Determine the [X, Y] coordinate at the center of the cell enclosing the given text.  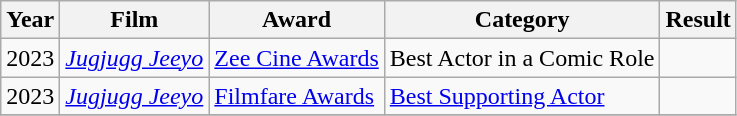
Best Supporting Actor [522, 96]
Filmfare Awards [296, 96]
Category [522, 20]
Film [134, 20]
Year [30, 20]
Zee Cine Awards [296, 58]
Result [698, 20]
Best Actor in a Comic Role [522, 58]
Award [296, 20]
